Provide the [X, Y] coordinate of the cell's center where the given text is located.  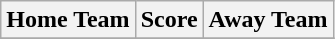
Score [169, 20]
Home Team [68, 20]
Away Team [268, 20]
